Find where the given text appears and provide that cell's center as (x, y) coordinate. 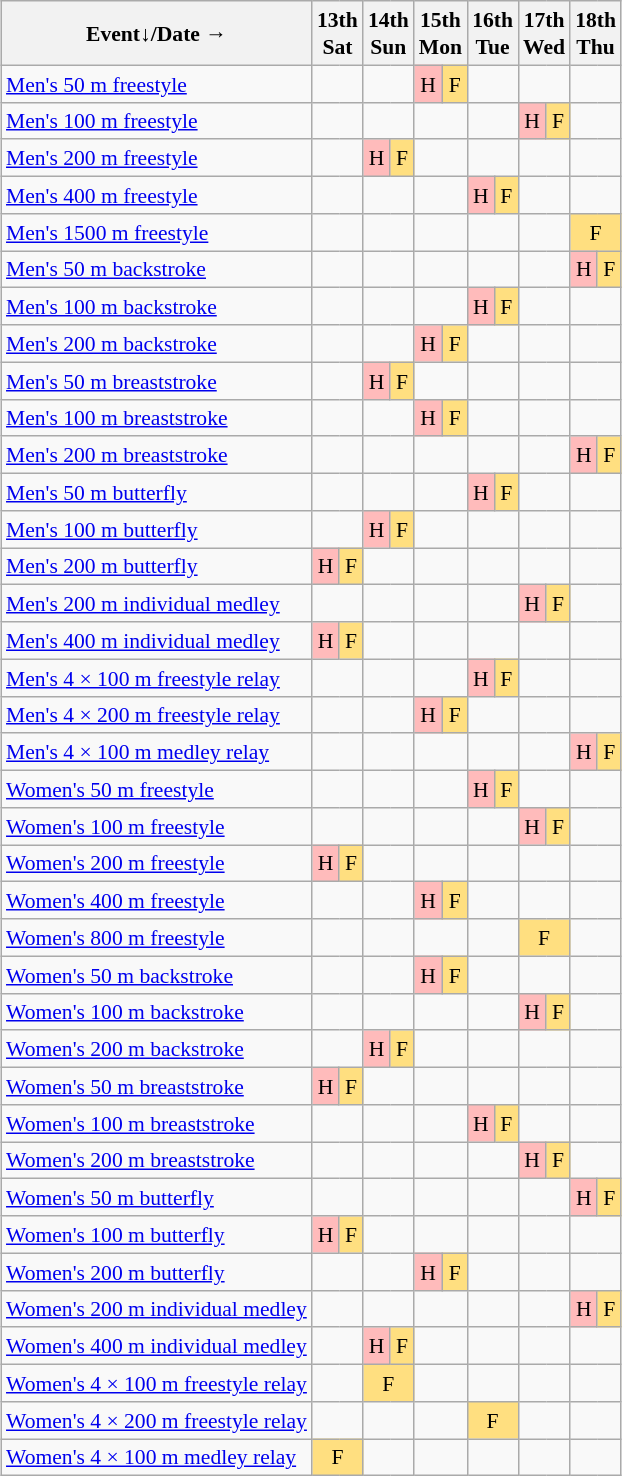
Women's 100 m backstroke (156, 1012)
Women's 50 m backstroke (156, 974)
Women's 800 m freestyle (156, 938)
Men's 4 × 100 m medley relay (156, 752)
Men's 400 m individual medley (156, 640)
Women's 50 m butterfly (156, 1198)
Men's 50 m backstroke (156, 268)
Men's 4 × 100 m freestyle relay (156, 678)
Men's 200 m backstroke (156, 344)
Women's 400 m freestyle (156, 900)
Event↓/Date → (156, 33)
Men's 50 m breaststroke (156, 380)
Men's 200 m freestyle (156, 158)
Women's 100 m freestyle (156, 826)
Men's 100 m butterfly (156, 528)
13thSat (338, 33)
17thWed (544, 33)
14thSun (388, 33)
Women's 4 × 100 m freestyle relay (156, 1382)
15thMon (440, 33)
Men's 1500 m freestyle (156, 232)
Men's 100 m backstroke (156, 306)
Women's 4 × 200 m freestyle relay (156, 1420)
Women's 50 m breaststroke (156, 1086)
Men's 200 m breaststroke (156, 454)
18thThu (596, 33)
Women's 200 m individual medley (156, 1308)
Men's 200 m individual medley (156, 604)
Women's 200 m butterfly (156, 1272)
Men's 100 m breaststroke (156, 418)
16thTue (492, 33)
Men's 50 m freestyle (156, 84)
Men's 400 m freestyle (156, 194)
Men's 100 m freestyle (156, 120)
Women's 200 m freestyle (156, 862)
Women's 100 m butterfly (156, 1234)
Women's 100 m breaststroke (156, 1122)
Women's 400 m individual medley (156, 1346)
Women's 200 m backstroke (156, 1048)
Men's 4 × 200 m freestyle relay (156, 714)
Men's 200 m butterfly (156, 566)
Women's 200 m breaststroke (156, 1160)
Men's 50 m butterfly (156, 492)
Women's 50 m freestyle (156, 788)
Women's 4 × 100 m medley relay (156, 1456)
